Extract the [X, Y] coordinate from the center of the cell holding the provided text.  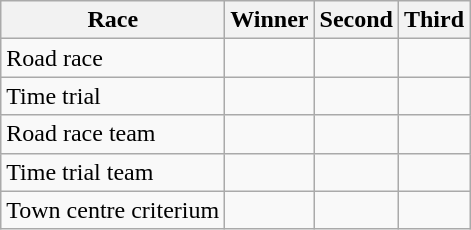
Third [434, 20]
Winner [270, 20]
Second [356, 20]
Time trial team [113, 172]
Town centre criterium [113, 210]
Time trial [113, 96]
Race [113, 20]
Road race [113, 58]
Road race team [113, 134]
